Find where the given text appears and provide that cell's center as (x, y) coordinate. 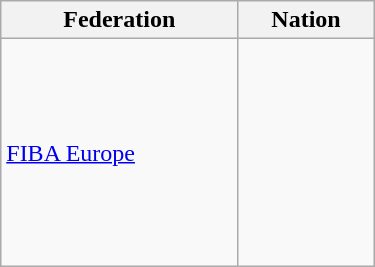
Federation (120, 20)
Nation (306, 20)
FIBA Europe (120, 152)
